Return the [x, y] coordinate for the center point of the cell that contains the specified text.  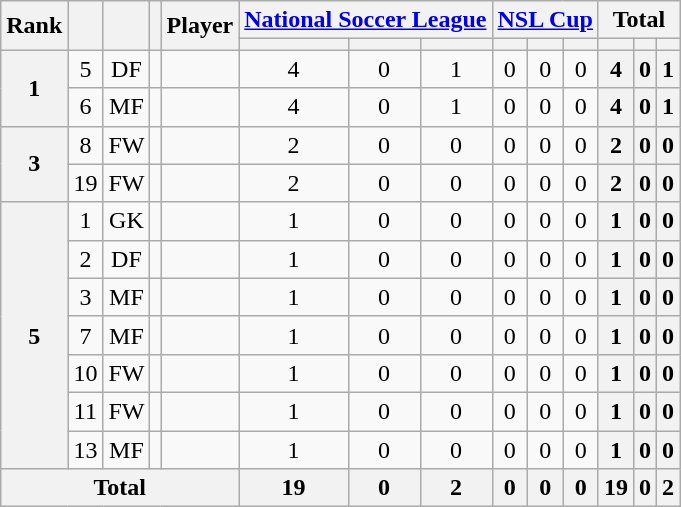
7 [86, 335]
GK [126, 221]
NSL Cup [545, 20]
13 [86, 449]
11 [86, 411]
6 [86, 107]
Player [200, 26]
Rank [34, 26]
8 [86, 145]
10 [86, 373]
National Soccer League [366, 20]
